Provide the [x, y] coordinate of the cell's center where the given text is located.  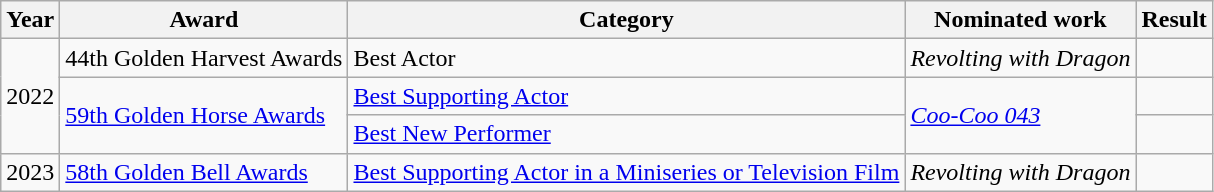
2022 [30, 96]
Coo-Coo 043 [1020, 115]
59th Golden Horse Awards [204, 115]
58th Golden Bell Awards [204, 172]
2023 [30, 172]
Award [204, 20]
Category [626, 20]
Best Supporting Actor [626, 96]
44th Golden Harvest Awards [204, 58]
Year [30, 20]
Best Supporting Actor in a Miniseries or Television Film [626, 172]
Result [1174, 20]
Nominated work [1020, 20]
Best New Performer [626, 134]
Best Actor [626, 58]
